Scan for the cell matching the given text and deliver its [x, y] coordinate at center. 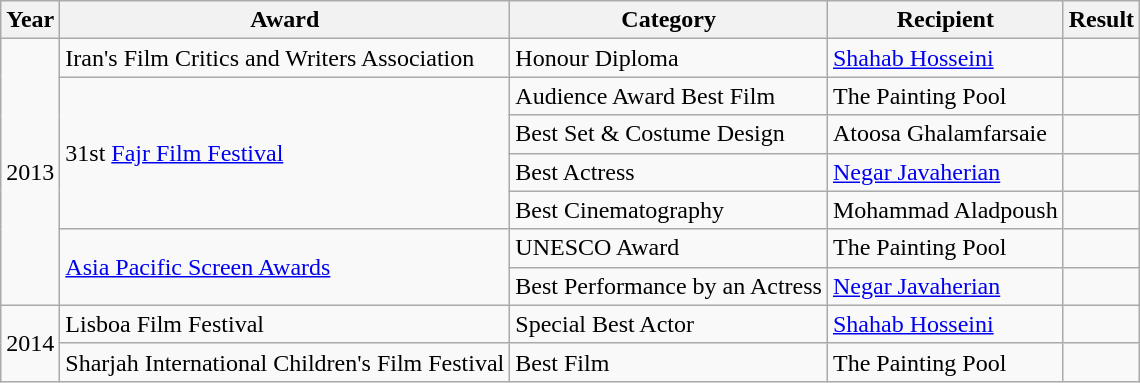
Recipient [945, 20]
Best Performance by an Actress [669, 286]
Award [285, 20]
Category [669, 20]
Best Set & Costume Design [669, 134]
Special Best Actor [669, 324]
Mohammad Aladpoush [945, 210]
Iran's Film Critics and Writers Association [285, 58]
Asia Pacific Screen Awards [285, 267]
Best Actress [669, 172]
UNESCO Award [669, 248]
Result [1101, 20]
Audience Award Best Film [669, 96]
31st Fajr Film Festival [285, 153]
2014 [30, 343]
2013 [30, 172]
Honour Diploma [669, 58]
Best Film [669, 362]
Lisboa Film Festival [285, 324]
Sharjah International Children's Film Festival [285, 362]
Atoosa Ghalamfarsaie [945, 134]
Year [30, 20]
Best Cinematography [669, 210]
